Locate the cell with the specified text and output its [X, Y] center coordinate. 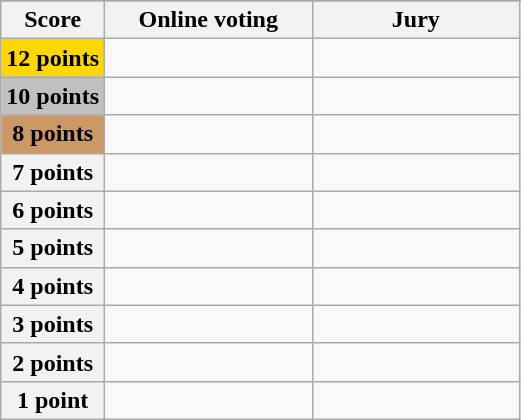
6 points [53, 210]
Jury [416, 20]
1 point [53, 400]
Online voting [209, 20]
5 points [53, 248]
7 points [53, 172]
12 points [53, 58]
3 points [53, 324]
2 points [53, 362]
4 points [53, 286]
8 points [53, 134]
Score [53, 20]
10 points [53, 96]
